For the text-containing cell, return its midpoint in (X, Y) coordinate format. 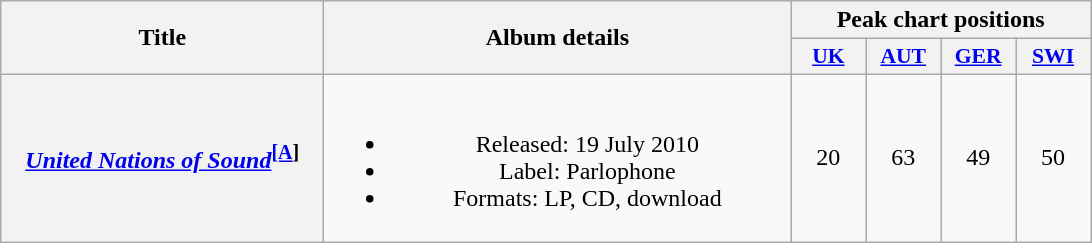
AUT (904, 57)
SWI (1054, 57)
United Nations of Sound[A] (162, 158)
UK (828, 57)
Title (162, 38)
GER (978, 57)
Album details (558, 38)
50 (1054, 158)
63 (904, 158)
Peak chart positions (941, 20)
49 (978, 158)
Released: 19 July 2010Label: ParlophoneFormats: LP, CD, download (558, 158)
20 (828, 158)
